From the cell containing the given text, extract its center point as (X, Y) coordinate. 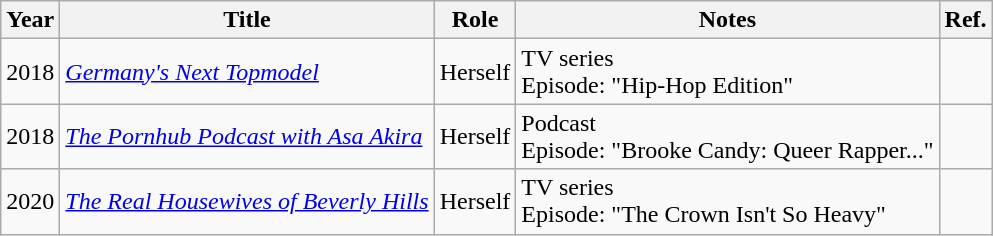
2020 (30, 202)
Title (247, 20)
Year (30, 20)
Ref. (966, 20)
The Pornhub Podcast with Asa Akira (247, 136)
Notes (728, 20)
The Real Housewives of Beverly Hills (247, 202)
Role (475, 20)
Germany's Next Topmodel (247, 72)
TV seriesEpisode: "Hip-Hop Edition" (728, 72)
TV seriesEpisode: "The Crown Isn't So Heavy" (728, 202)
PodcastEpisode: "Brooke Candy: Queer Rapper..." (728, 136)
